Output the (x, y) coordinate of the center of the cell containing the given text.  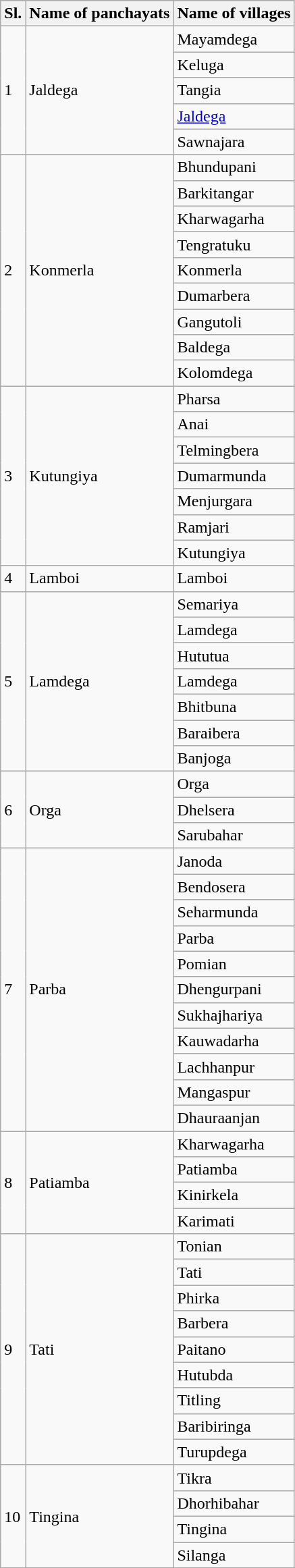
1 (14, 90)
Baldega (234, 348)
4 (14, 578)
10 (14, 1516)
Janoda (234, 861)
Dhengurpani (234, 990)
Dumarmunda (234, 476)
7 (14, 990)
Kolomdega (234, 373)
Bhundupani (234, 167)
Pomian (234, 964)
8 (14, 1183)
Gangutoli (234, 322)
Barbera (234, 1324)
9 (14, 1350)
Tonian (234, 1247)
Titling (234, 1401)
Sarubahar (234, 836)
Barkitangar (234, 193)
Kauwadarha (234, 1041)
Bhitbuna (234, 707)
Silanga (234, 1555)
Mangaspur (234, 1092)
Baribiringa (234, 1426)
2 (14, 270)
Menjurgara (234, 502)
Name of panchayats (100, 13)
Dhorhibahar (234, 1503)
Seharmunda (234, 913)
Karimati (234, 1221)
Tengratuku (234, 244)
3 (14, 476)
Turupdega (234, 1452)
Semariya (234, 604)
Baraibera (234, 732)
Dhelsera (234, 810)
Sukhajhariya (234, 1015)
Dumarbera (234, 296)
Kinirkela (234, 1195)
Phirka (234, 1298)
Anai (234, 425)
6 (14, 810)
5 (14, 681)
Telmingbera (234, 450)
Name of villages (234, 13)
Ramjari (234, 527)
Sawnajara (234, 142)
Dhauraanjan (234, 1118)
Hututua (234, 655)
Bendosera (234, 887)
Tangia (234, 90)
Hutubda (234, 1375)
Sl. (14, 13)
Pharsa (234, 399)
Paitano (234, 1349)
Banjoga (234, 759)
Lachhanpur (234, 1066)
Mayamdega (234, 39)
Tikra (234, 1478)
Keluga (234, 65)
